Identify which cell holds the provided text, then report its (X, Y) central coordinate. 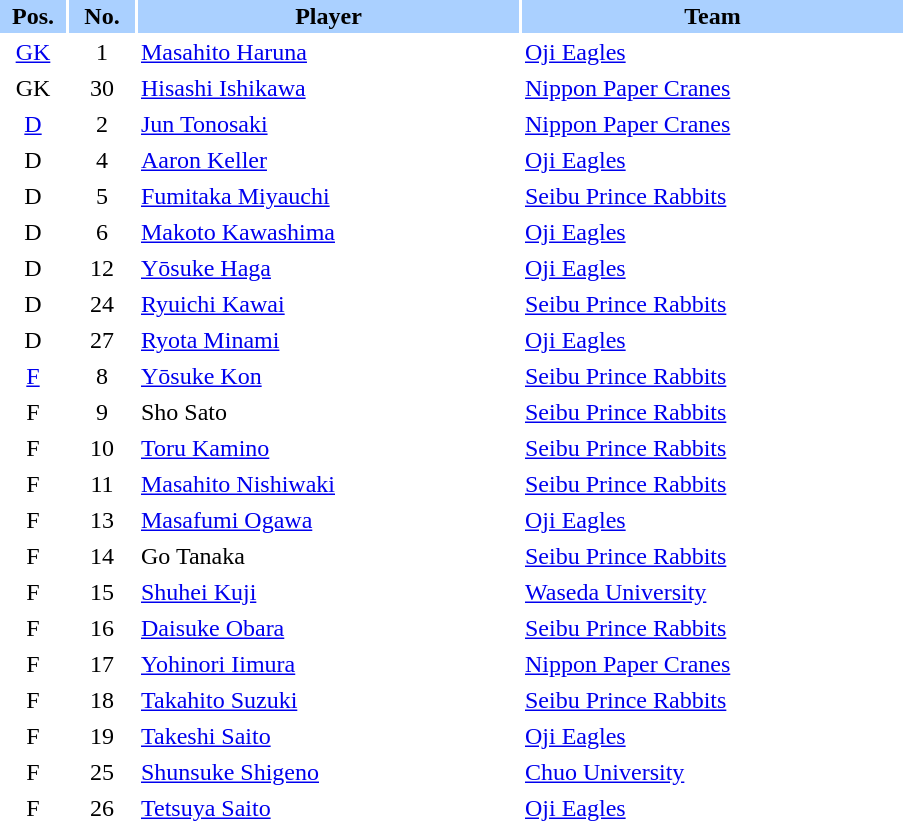
Masafumi Ogawa (328, 520)
Masahito Haruna (328, 52)
Team (712, 16)
5 (102, 196)
Waseda University (712, 592)
17 (102, 664)
Go Tanaka (328, 556)
8 (102, 376)
16 (102, 628)
4 (102, 160)
Yohinori Iimura (328, 664)
Sho Sato (328, 412)
Makoto Kawashima (328, 232)
19 (102, 736)
11 (102, 484)
Toru Kamino (328, 448)
13 (102, 520)
Ryota Minami (328, 340)
10 (102, 448)
Takeshi Saito (328, 736)
1 (102, 52)
Jun Tonosaki (328, 124)
Ryuichi Kawai (328, 304)
18 (102, 700)
2 (102, 124)
30 (102, 88)
Fumitaka Miyauchi (328, 196)
Chuo University (712, 772)
27 (102, 340)
Masahito Nishiwaki (328, 484)
Shunsuke Shigeno (328, 772)
9 (102, 412)
Takahito Suzuki (328, 700)
14 (102, 556)
24 (102, 304)
6 (102, 232)
Player (328, 16)
Daisuke Obara (328, 628)
12 (102, 268)
Aaron Keller (328, 160)
Pos. (33, 16)
15 (102, 592)
25 (102, 772)
Hisashi Ishikawa (328, 88)
No. (102, 16)
Yōsuke Haga (328, 268)
Shuhei Kuji (328, 592)
Yōsuke Kon (328, 376)
